Find where the given text appears and provide that cell's center as (x, y) coordinate. 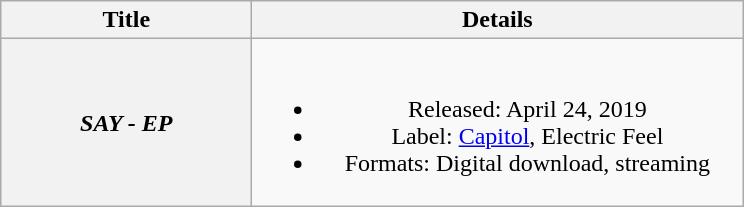
Details (498, 20)
SAY - EP (126, 122)
Released: April 24, 2019Label: Capitol, Electric FeelFormats: Digital download, streaming (498, 122)
Title (126, 20)
